Pinpoint the cell where the given text exists, returning its [X, Y] midpoint coordinate. 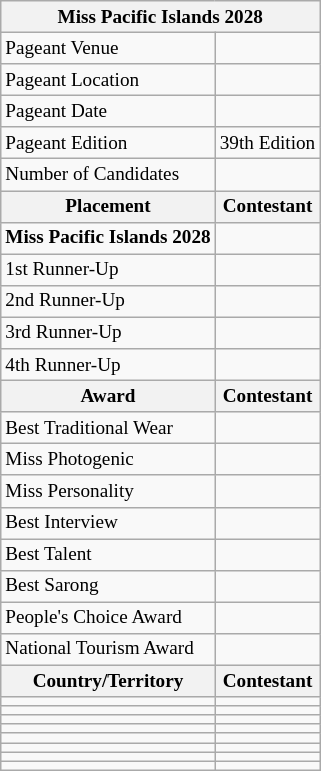
Best Traditional Wear [108, 428]
4th Runner-Up [108, 365]
Best Interview [108, 523]
People's Choice Award [108, 618]
1st Runner-Up [108, 270]
Miss Personality [108, 491]
3rd Runner-Up [108, 333]
Country/Territory [108, 681]
Award [108, 396]
National Tourism Award [108, 649]
Miss Photogenic [108, 460]
Best Sarong [108, 586]
Number of Candidates [108, 175]
Placement [108, 206]
Pageant Venue [108, 48]
Pageant Location [108, 80]
39th Edition [268, 143]
Pageant Date [108, 111]
Pageant Edition [108, 143]
2nd Runner-Up [108, 301]
Best Talent [108, 554]
